Locate the cell with the specified text and output its (x, y) center coordinate. 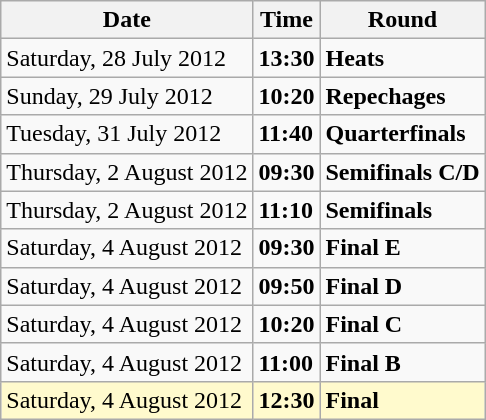
13:30 (286, 58)
Date (127, 20)
Final E (402, 248)
Semifinals (402, 210)
Final B (402, 362)
11:40 (286, 134)
Quarterfinals (402, 134)
Time (286, 20)
Saturday, 28 July 2012 (127, 58)
Final C (402, 324)
12:30 (286, 400)
Round (402, 20)
Repechages (402, 96)
Final (402, 400)
Semifinals C/D (402, 172)
11:00 (286, 362)
09:50 (286, 286)
Tuesday, 31 July 2012 (127, 134)
Heats (402, 58)
11:10 (286, 210)
Sunday, 29 July 2012 (127, 96)
Final D (402, 286)
